For the text-containing cell, return its midpoint in (X, Y) coordinate format. 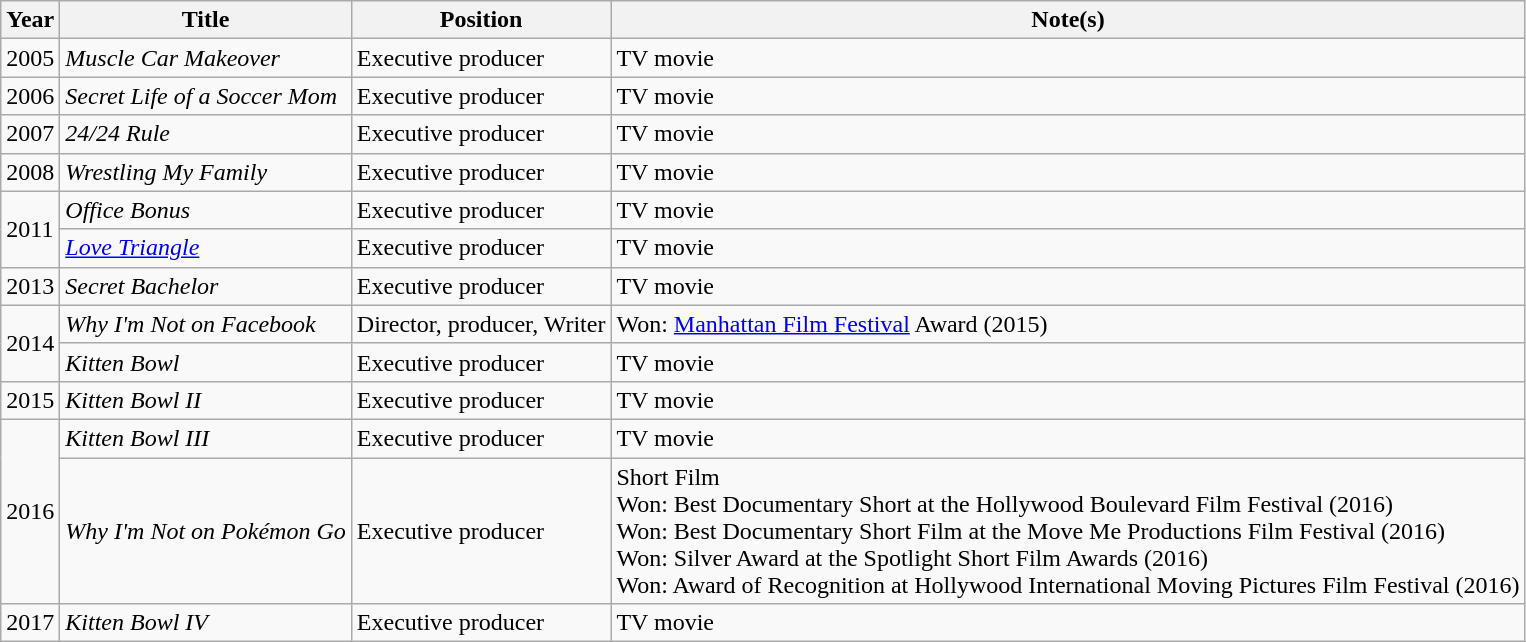
Kitten Bowl II (206, 400)
Secret Life of a Soccer Mom (206, 96)
Kitten Bowl IV (206, 623)
Director, producer, Writer (481, 324)
Wrestling My Family (206, 172)
Year (30, 20)
Secret Bachelor (206, 286)
24/24 Rule (206, 134)
Position (481, 20)
Why I'm Not on Facebook (206, 324)
2008 (30, 172)
Note(s) (1068, 20)
2005 (30, 58)
Title (206, 20)
2007 (30, 134)
2006 (30, 96)
Love Triangle (206, 248)
Muscle Car Makeover (206, 58)
Kitten Bowl (206, 362)
2014 (30, 343)
2015 (30, 400)
Why I'm Not on Pokémon Go (206, 531)
Office Bonus (206, 210)
2016 (30, 511)
2013 (30, 286)
Won: Manhattan Film Festival Award (2015) (1068, 324)
Kitten Bowl III (206, 438)
2011 (30, 229)
2017 (30, 623)
